Extract the (X, Y) coordinate from the center of the cell holding the provided text.  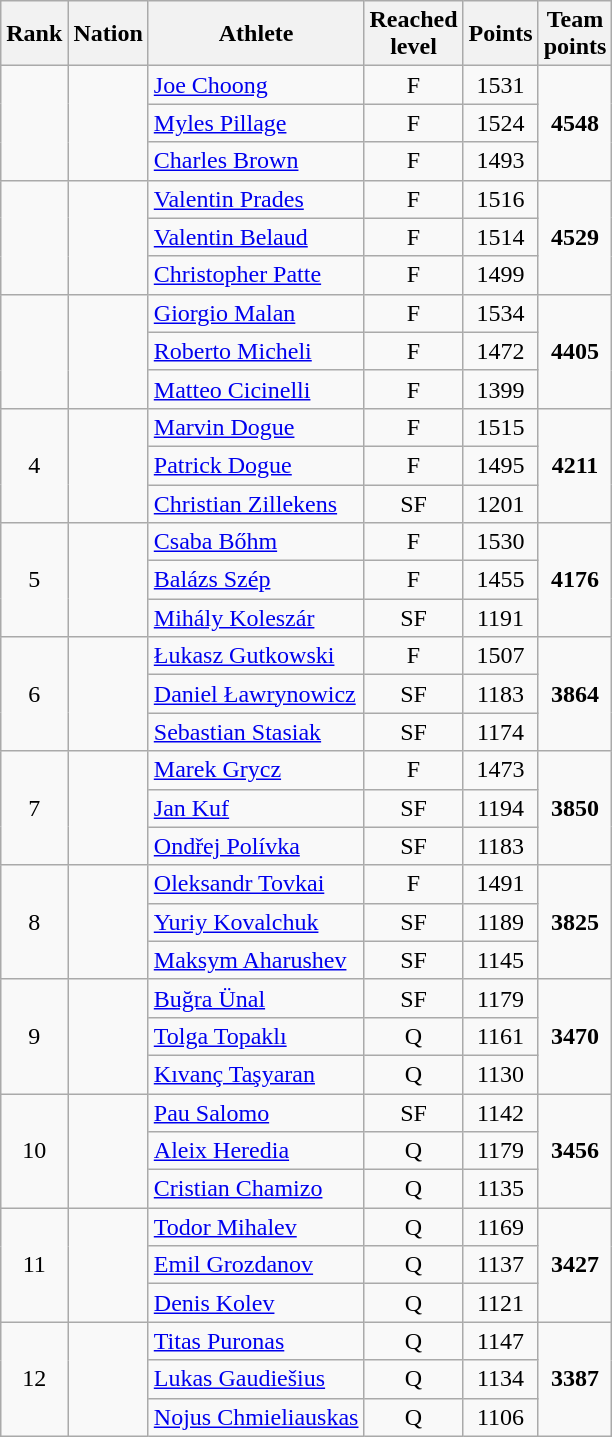
1174 (500, 732)
Emil Grozdanov (256, 1265)
1134 (500, 1379)
Nojus Chmieliauskas (256, 1417)
10 (34, 1151)
8 (34, 922)
Joe Choong (256, 85)
Titas Puronas (256, 1341)
Nation (108, 34)
Valentin Prades (256, 199)
Yuriy Kovalchuk (256, 922)
Maksym Aharushev (256, 960)
1194 (500, 808)
Patrick Dogue (256, 465)
3456 (575, 1151)
1515 (500, 427)
1169 (500, 1227)
3470 (575, 1036)
4 (34, 465)
9 (34, 1036)
4529 (575, 237)
Pau Salomo (256, 1113)
1201 (500, 503)
1455 (500, 580)
1534 (500, 313)
Christopher Patte (256, 275)
1530 (500, 542)
Athlete (256, 34)
3864 (575, 694)
Charles Brown (256, 161)
1514 (500, 237)
1493 (500, 161)
5 (34, 580)
1399 (500, 389)
Valentin Belaud (256, 237)
Daniel Ławrynowicz (256, 694)
Łukasz Gutkowski (256, 656)
3850 (575, 808)
Tolga Topaklı (256, 1036)
Giorgio Malan (256, 313)
3387 (575, 1379)
1145 (500, 960)
Reachedlevel (414, 34)
Cristian Chamizo (256, 1189)
1516 (500, 199)
1189 (500, 922)
1495 (500, 465)
Oleksandr Tovkai (256, 884)
3825 (575, 922)
1135 (500, 1189)
Aleix Heredia (256, 1151)
1499 (500, 275)
1142 (500, 1113)
Points (500, 34)
1191 (500, 618)
Mihály Koleszár (256, 618)
Sebastian Stasiak (256, 732)
7 (34, 808)
Myles Pillage (256, 123)
Roberto Micheli (256, 351)
4405 (575, 351)
1137 (500, 1265)
Balázs Szép (256, 580)
4211 (575, 465)
Jan Kuf (256, 808)
Lukas Gaudiešius (256, 1379)
Csaba Bőhm (256, 542)
1507 (500, 656)
1491 (500, 884)
4176 (575, 580)
Kıvanç Taşyaran (256, 1074)
Buğra Ünal (256, 998)
Marek Grycz (256, 770)
1473 (500, 770)
1472 (500, 351)
11 (34, 1265)
Matteo Cicinelli (256, 389)
Teampoints (575, 34)
1121 (500, 1303)
1161 (500, 1036)
12 (34, 1379)
Christian Zillekens (256, 503)
6 (34, 694)
1130 (500, 1074)
4548 (575, 123)
1106 (500, 1417)
Denis Kolev (256, 1303)
Ondřej Polívka (256, 846)
Rank (34, 34)
Marvin Dogue (256, 427)
1147 (500, 1341)
Todor Mihalev (256, 1227)
1524 (500, 123)
3427 (575, 1265)
1531 (500, 85)
